From the cell containing the given text, extract its center point as (x, y) coordinate. 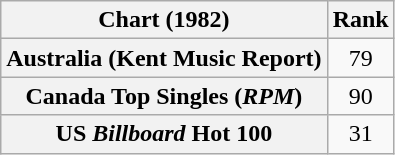
90 (360, 96)
Rank (360, 20)
Chart (1982) (164, 20)
Australia (Kent Music Report) (164, 58)
US Billboard Hot 100 (164, 134)
79 (360, 58)
Canada Top Singles (RPM) (164, 96)
31 (360, 134)
